Return the [X, Y] coordinate for the center point of the cell that contains the specified text.  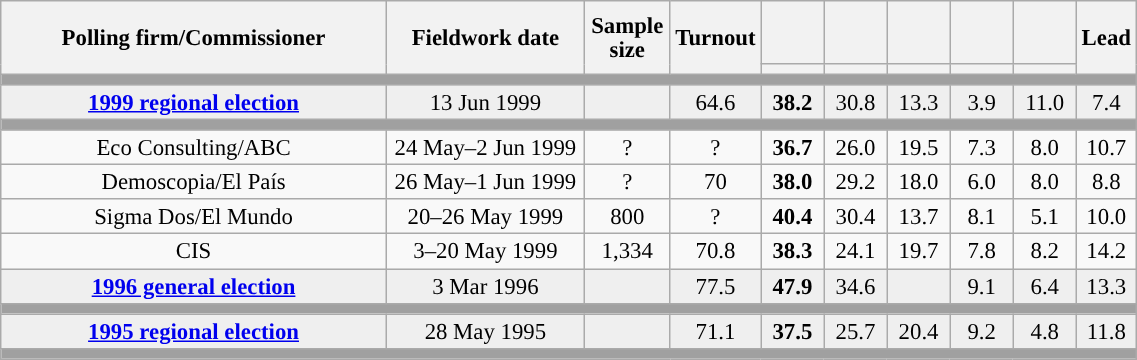
6.0 [982, 182]
9.1 [982, 286]
40.4 [792, 218]
38.2 [792, 102]
11.8 [1106, 332]
1995 regional election [194, 332]
30.8 [856, 102]
47.9 [792, 286]
13 Jun 1999 [485, 102]
8.2 [1044, 252]
CIS [194, 252]
800 [627, 218]
20–26 May 1999 [485, 218]
Sigma Dos/El Mundo [194, 218]
Polling firm/Commissioner [194, 38]
1,334 [627, 252]
10.0 [1106, 218]
3 Mar 1996 [485, 286]
71.1 [716, 332]
7.4 [1106, 102]
19.5 [918, 148]
13.7 [918, 218]
11.0 [1044, 102]
26 May–1 Jun 1999 [485, 182]
24 May–2 Jun 1999 [485, 148]
28 May 1995 [485, 332]
3.9 [982, 102]
1996 general election [194, 286]
77.5 [716, 286]
37.5 [792, 332]
29.2 [856, 182]
70 [716, 182]
7.3 [982, 148]
Sample size [627, 38]
3–20 May 1999 [485, 252]
18.0 [918, 182]
Lead [1106, 38]
Eco Consulting/ABC [194, 148]
Fieldwork date [485, 38]
24.1 [856, 252]
38.3 [792, 252]
30.4 [856, 218]
14.2 [1106, 252]
6.4 [1044, 286]
25.7 [856, 332]
8.8 [1106, 182]
7.8 [982, 252]
64.6 [716, 102]
4.8 [1044, 332]
9.2 [982, 332]
34.6 [856, 286]
26.0 [856, 148]
5.1 [1044, 218]
1999 regional election [194, 102]
19.7 [918, 252]
Turnout [716, 38]
Demoscopia/El País [194, 182]
38.0 [792, 182]
10.7 [1106, 148]
70.8 [716, 252]
8.1 [982, 218]
20.4 [918, 332]
36.7 [792, 148]
